Pinpoint the cell where the given text exists, returning its (X, Y) midpoint coordinate. 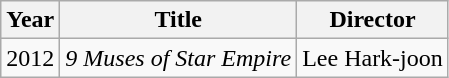
9 Muses of Star Empire (178, 58)
2012 (30, 58)
Year (30, 20)
Lee Hark-joon (373, 58)
Title (178, 20)
Director (373, 20)
